Search for the cell housing the specified text and yield its [X, Y] center coordinate. 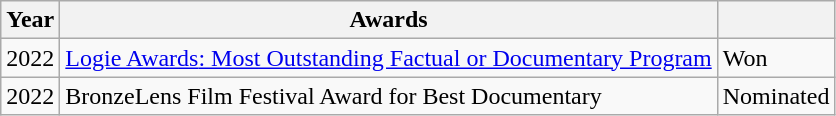
BronzeLens Film Festival Award for Best Documentary [388, 96]
Year [30, 20]
Nominated [776, 96]
Awards [388, 20]
Won [776, 58]
Logie Awards: Most Outstanding Factual or Documentary Program [388, 58]
